Capture the cell that displays the provided text and extract its (x, y) central coordinate. 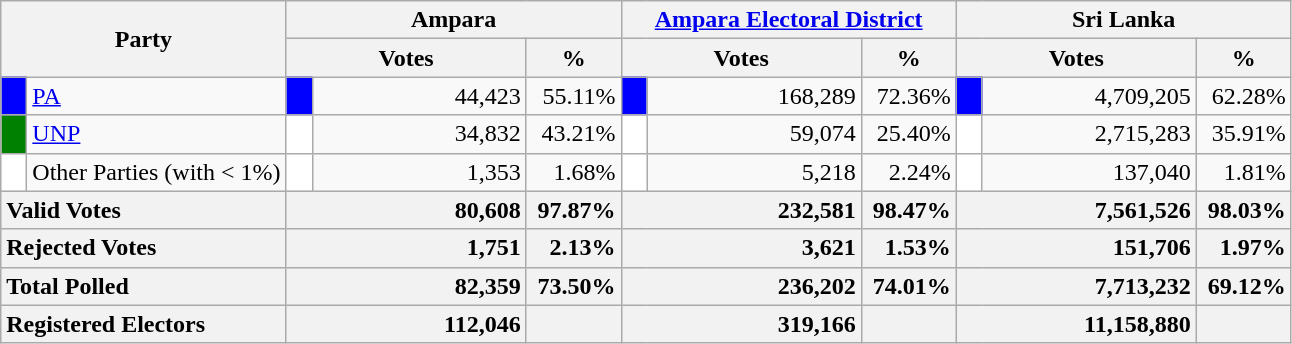
2,715,283 (1089, 134)
69.12% (1244, 286)
5,218 (754, 172)
Sri Lanka (1124, 20)
PA (156, 96)
98.47% (908, 210)
Registered Electors (144, 324)
236,202 (741, 286)
74.01% (908, 286)
Ampara Electoral District (788, 20)
44,423 (419, 96)
1.53% (908, 248)
Rejected Votes (144, 248)
112,046 (406, 324)
80,608 (406, 210)
151,706 (1076, 248)
55.11% (574, 96)
98.03% (1244, 210)
34,832 (419, 134)
137,040 (1089, 172)
73.50% (574, 286)
Other Parties (with < 1%) (156, 172)
72.36% (908, 96)
43.21% (574, 134)
2.24% (908, 172)
11,158,880 (1076, 324)
59,074 (754, 134)
232,581 (741, 210)
Total Polled (144, 286)
168,289 (754, 96)
97.87% (574, 210)
1.81% (1244, 172)
1,353 (419, 172)
4,709,205 (1089, 96)
25.40% (908, 134)
7,713,232 (1076, 286)
1.68% (574, 172)
82,359 (406, 286)
Party (144, 39)
319,166 (741, 324)
35.91% (1244, 134)
2.13% (574, 248)
Ampara (454, 20)
62.28% (1244, 96)
1.97% (1244, 248)
7,561,526 (1076, 210)
1,751 (406, 248)
UNP (156, 134)
Valid Votes (144, 210)
3,621 (741, 248)
